Output the [X, Y] coordinate of the center of the cell containing the given text.  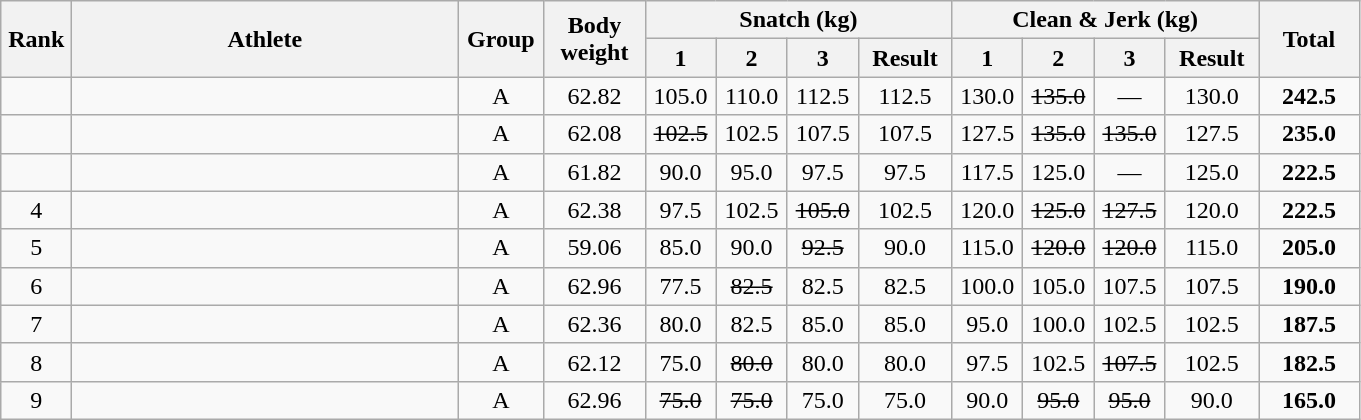
117.5 [988, 172]
165.0 [1308, 400]
8 [36, 362]
182.5 [1308, 362]
110.0 [752, 96]
242.5 [1308, 96]
Rank [36, 39]
62.36 [594, 324]
Athlete [265, 39]
7 [36, 324]
187.5 [1308, 324]
59.06 [594, 248]
77.5 [680, 286]
Body weight [594, 39]
Snatch (kg) [798, 20]
62.08 [594, 134]
62.38 [594, 210]
9 [36, 400]
62.82 [594, 96]
Total [1308, 39]
190.0 [1308, 286]
Clean & Jerk (kg) [1106, 20]
62.12 [594, 362]
205.0 [1308, 248]
235.0 [1308, 134]
5 [36, 248]
4 [36, 210]
6 [36, 286]
Group [501, 39]
61.82 [594, 172]
92.5 [822, 248]
